Find where the given text appears and provide that cell's center as (x, y) coordinate. 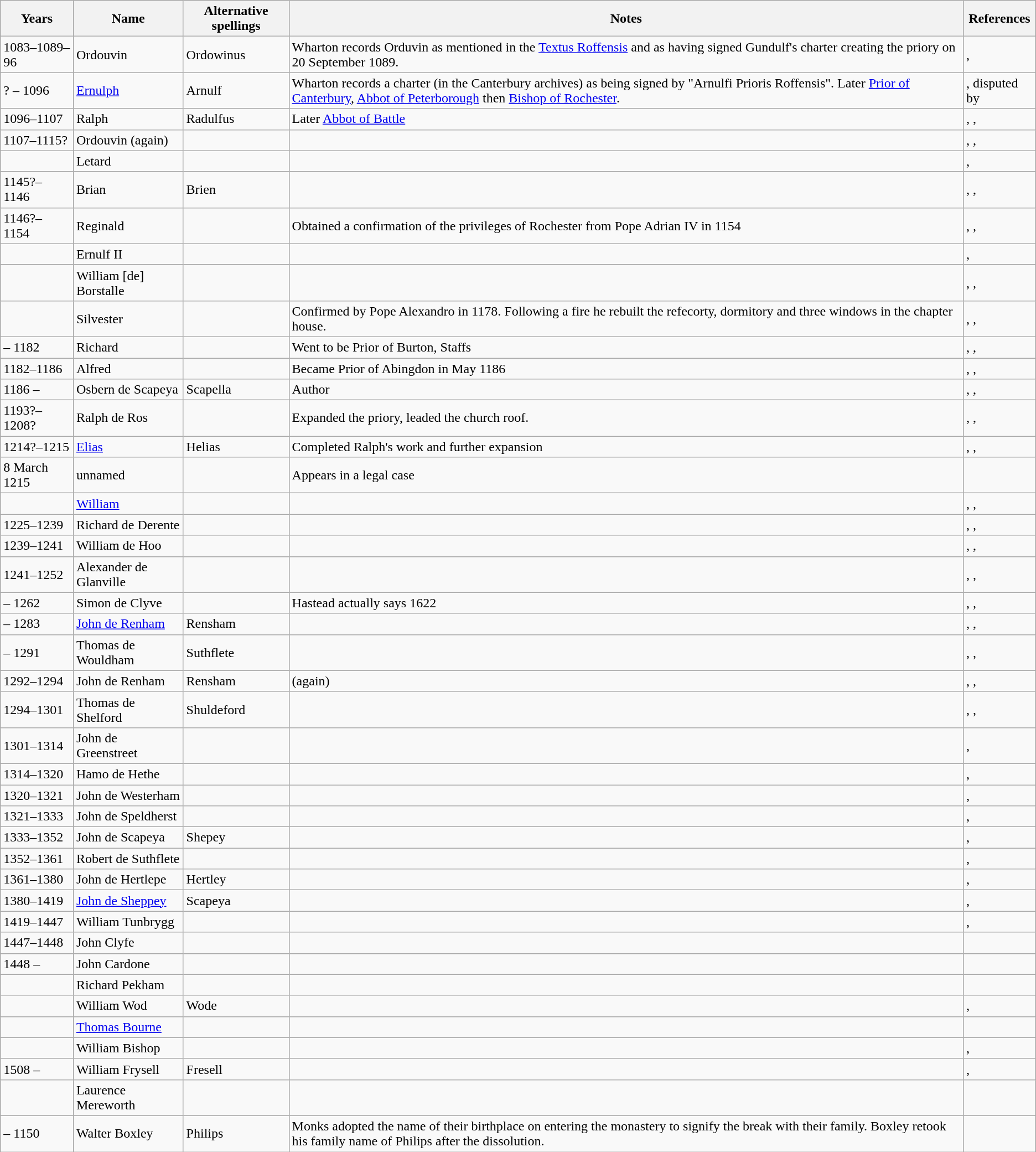
1333–1352 (37, 838)
– 1262 (37, 603)
Ernulf II (128, 254)
1107–1115? (37, 140)
1182–1186 (37, 368)
Notes (626, 19)
Philips (236, 1134)
Thomas Bourne (128, 1027)
John Clyfe (128, 943)
William Frysell (128, 1069)
1239–1241 (37, 546)
Suthflete (236, 652)
1146?– 1154 (37, 226)
Author (626, 390)
Scapella (236, 390)
Ordowinus (236, 54)
1096–1107 (37, 119)
– 1283 (37, 624)
Laurence Mereworth (128, 1097)
William (128, 504)
Hertley (236, 880)
1321–1333 (37, 817)
Completed Ralph's work and further expansion (626, 447)
Brian (128, 189)
Ralph (128, 119)
Hamo de Hethe (128, 774)
Alternative spellings (236, 19)
Shuldeford (236, 710)
Silvester (128, 319)
1352–1361 (37, 859)
Thomas de Shelford (128, 710)
Letard (128, 161)
Simon de Clyve (128, 603)
1193?– 1208? (37, 419)
unnamed (128, 475)
1292–1294 (37, 681)
? – 1096 (37, 91)
Ordouvin (again) (128, 140)
Went to be Prior of Burton, Staffs (626, 347)
Expanded the priory, leaded the church roof. (626, 419)
Ralph de Ros (128, 419)
1448 – (37, 964)
John de Hertlepe (128, 880)
Arnulf (236, 91)
Robert de Suthflete (128, 859)
Thomas de Wouldham (128, 652)
William [de] Borstalle (128, 282)
Ordouvin (128, 54)
Alexander de Glanville (128, 575)
Fresell (236, 1069)
1186 – (37, 390)
1508 – (37, 1069)
1320–1321 (37, 795)
John de Westerham (128, 795)
Richard de Derente (128, 525)
Became Prior of Abingdon in May 1186 (626, 368)
John de Speldherst (128, 817)
1301–1314 (37, 745)
1314–1320 (37, 774)
1241–1252 (37, 575)
Name (128, 19)
1294–1301 (37, 710)
William de Hoo (128, 546)
1145?– 1146 (37, 189)
Scapeya (236, 901)
Hastead actually says 1622 (626, 603)
John Cardone (128, 964)
Walter Boxley (128, 1134)
1225–1239 (37, 525)
Shepey (236, 838)
Helias (236, 447)
William Wod (128, 1006)
Confirmed by Pope Alexandro in 1178. Following a fire he rebuilt the refecorty, dormitory and three windows in the chapter house. (626, 319)
Years (37, 19)
William Bishop (128, 1048)
Reginald (128, 226)
John de Scapeya (128, 838)
– 1150 (37, 1134)
(again) (626, 681)
Richard Pekham (128, 985)
Later Abbot of Battle (626, 119)
, disputed by (999, 91)
References (999, 19)
– 1182 (37, 347)
Richard (128, 347)
1419–1447 (37, 922)
Brien (236, 189)
Elias (128, 447)
1447–1448 (37, 943)
Obtained a confirmation of the privileges of Rochester from Pope Adrian IV in 1154 (626, 226)
John de Sheppey (128, 901)
Osbern de Scapeya (128, 390)
1083–1089–96 (37, 54)
Ernulph (128, 91)
Appears in a legal case (626, 475)
1380–1419 (37, 901)
Wharton records Orduvin as mentioned in the Textus Roffensis and as having signed Gundulf's charter creating the priory on 20 September 1089. (626, 54)
John de Greenstreet (128, 745)
Alfred (128, 368)
Wode (236, 1006)
William Tunbrygg (128, 922)
8 March 1215 (37, 475)
1361–1380 (37, 880)
– 1291 (37, 652)
1214?–1215 (37, 447)
Radulfus (236, 119)
